Identify which cell holds the provided text, then report its [X, Y] central coordinate. 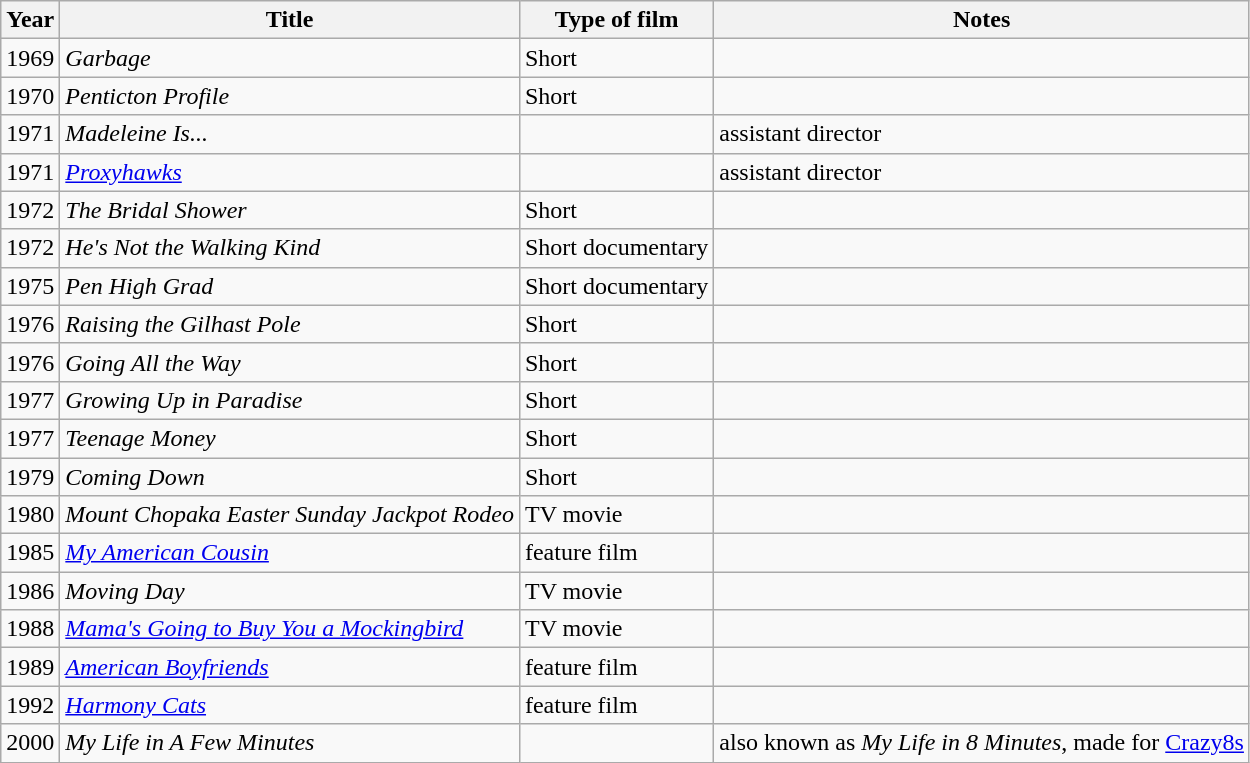
Madeleine Is... [290, 134]
1970 [30, 96]
Mama's Going to Buy You a Mockingbird [290, 629]
My Life in A Few Minutes [290, 743]
Year [30, 20]
Teenage Money [290, 438]
The Bridal Shower [290, 210]
Raising the Gilhast Pole [290, 324]
Notes [982, 20]
Mount Chopaka Easter Sunday Jackpot Rodeo [290, 515]
2000 [30, 743]
also known as My Life in 8 Minutes, made for Crazy8s [982, 743]
Garbage [290, 58]
He's Not the Walking Kind [290, 248]
Penticton Profile [290, 96]
1989 [30, 667]
Harmony Cats [290, 705]
1985 [30, 553]
Growing Up in Paradise [290, 400]
American Boyfriends [290, 667]
1980 [30, 515]
Moving Day [290, 591]
Coming Down [290, 477]
1992 [30, 705]
My American Cousin [290, 553]
1969 [30, 58]
Pen High Grad [290, 286]
1975 [30, 286]
Going All the Way [290, 362]
Type of film [616, 20]
Proxyhawks [290, 172]
1986 [30, 591]
Title [290, 20]
1988 [30, 629]
1979 [30, 477]
